Locate the cell with the specified text and output its [x, y] center coordinate. 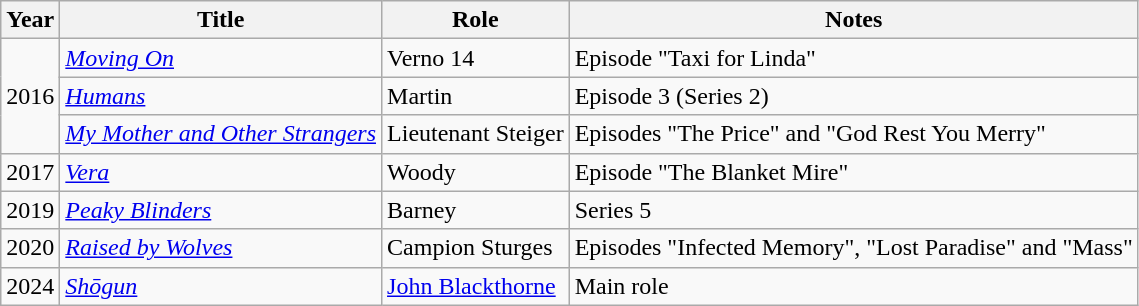
Vera [221, 172]
Woody [476, 172]
2016 [30, 96]
Verno 14 [476, 58]
Main role [854, 286]
Year [30, 20]
Lieutenant Steiger [476, 134]
Title [221, 20]
Episode "The Blanket Mire" [854, 172]
Raised by Wolves [221, 248]
2017 [30, 172]
2020 [30, 248]
My Mother and Other Strangers [221, 134]
Martin [476, 96]
Episodes "The Price" and "God Rest You Merry" [854, 134]
Campion Sturges [476, 248]
Episodes "Infected Memory", "Lost Paradise" and "Mass" [854, 248]
John Blackthorne [476, 286]
Shōgun [221, 286]
2024 [30, 286]
2019 [30, 210]
Series 5 [854, 210]
Moving On [221, 58]
Barney [476, 210]
Episode "Taxi for Linda" [854, 58]
Humans [221, 96]
Peaky Blinders [221, 210]
Notes [854, 20]
Episode 3 (Series 2) [854, 96]
Role [476, 20]
